For the text-containing cell, return its midpoint in (X, Y) coordinate format. 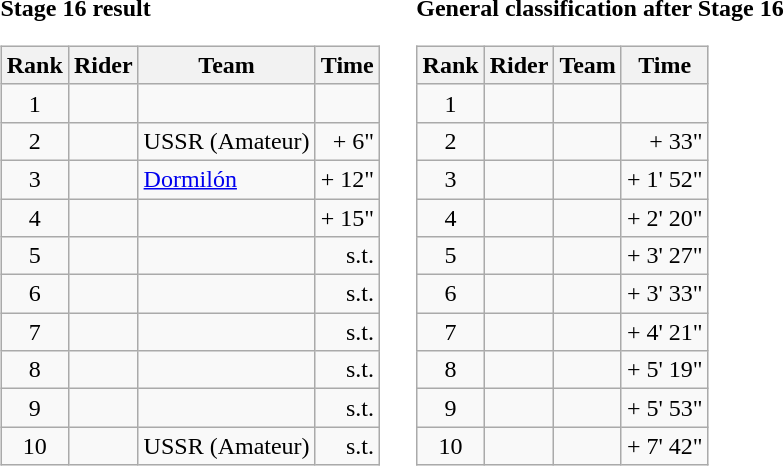
Dormilón (226, 179)
+ 15" (347, 217)
+ 3' 33" (664, 294)
+ 1' 52" (664, 179)
+ 5' 19" (664, 370)
+ 33" (664, 141)
+ 5' 53" (664, 408)
+ 7' 42" (664, 446)
+ 4' 21" (664, 332)
+ 3' 27" (664, 256)
+ 2' 20" (664, 217)
+ 6" (347, 141)
+ 12" (347, 179)
